Determine the [x, y] coordinate at the center of the cell enclosing the given text.  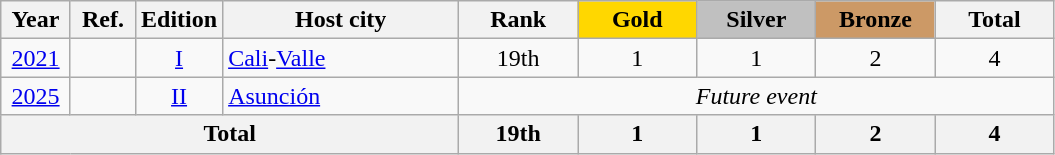
I [180, 58]
Asunción [341, 96]
Rank [518, 20]
Cali-Valle [341, 58]
Bronze [876, 20]
2025 [36, 96]
Silver [756, 20]
Future event [756, 96]
II [180, 96]
Ref. [102, 20]
Gold [638, 20]
2021 [36, 58]
Year [36, 20]
Edition [180, 20]
Host city [341, 20]
